Provide the (X, Y) coordinate of the cell's center where the given text is located.  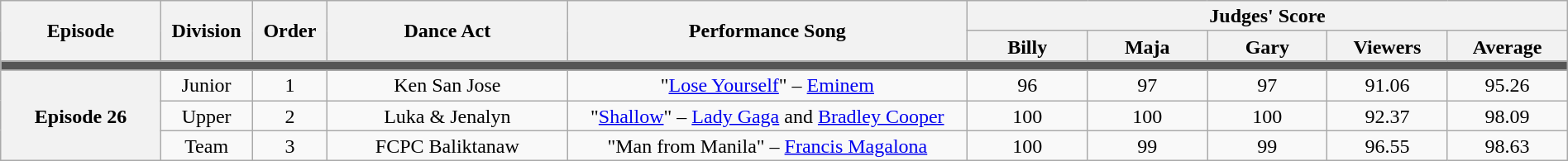
FCPC Baliktanaw (447, 145)
Episode 26 (81, 116)
3 (289, 145)
91.06 (1388, 86)
Ken San Jose (447, 86)
92.37 (1388, 116)
Junior (207, 86)
Luka & Jenalyn (447, 116)
98.09 (1507, 116)
Dance Act (447, 31)
95.26 (1507, 86)
Division (207, 31)
Viewers (1388, 46)
Maja (1148, 46)
Judges' Score (1268, 17)
Performance Song (767, 31)
2 (289, 116)
1 (289, 86)
Team (207, 145)
"Man from Manila" – Francis Magalona (767, 145)
"Lose Yourself" – Eminem (767, 86)
Gary (1267, 46)
96 (1027, 86)
98.63 (1507, 145)
Billy (1027, 46)
Order (289, 31)
Average (1507, 46)
96.55 (1388, 145)
Upper (207, 116)
Episode (81, 31)
"Shallow" – Lady Gaga and Bradley Cooper (767, 116)
